Provide the [x, y] coordinate of the cell's center where the given text is located.  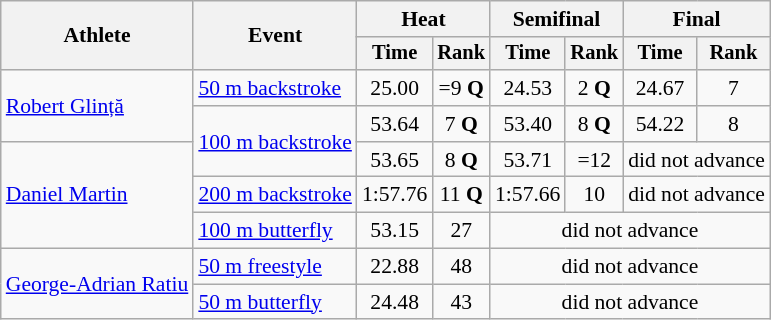
53.71 [528, 160]
25.00 [394, 88]
10 [594, 195]
22.88 [394, 267]
Robert Glință [98, 106]
8 [734, 124]
=12 [594, 160]
53.15 [394, 231]
1:57.66 [528, 195]
Heat [424, 19]
Event [275, 36]
27 [461, 231]
24.53 [528, 88]
George-Adrian Ratiu [98, 284]
50 m freestyle [275, 267]
100 m backstroke [275, 142]
1:57.76 [394, 195]
48 [461, 267]
43 [461, 302]
50 m butterfly [275, 302]
7 [734, 88]
Semifinal [556, 19]
Daniel Martin [98, 196]
54.22 [660, 124]
11 Q [461, 195]
53.64 [394, 124]
Final [696, 19]
24.67 [660, 88]
24.48 [394, 302]
2 Q [594, 88]
53.65 [394, 160]
=9 Q [461, 88]
53.40 [528, 124]
100 m butterfly [275, 231]
50 m backstroke [275, 88]
200 m backstroke [275, 195]
7 Q [461, 124]
Athlete [98, 36]
